Output the (x, y) coordinate of the center of the cell containing the given text.  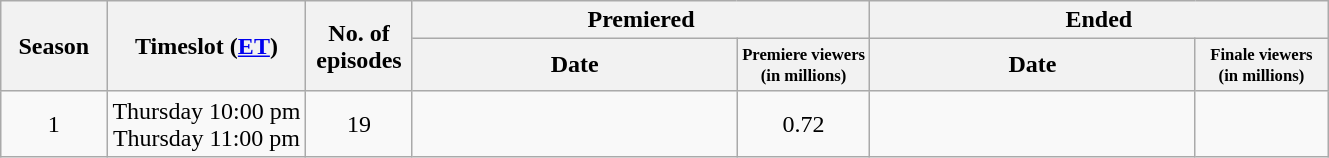
1 (54, 124)
0.72 (804, 124)
Premiere viewers(in millions) (804, 65)
No. ofepisodes (359, 46)
Thursday 10:00 pmThursday 11:00 pm (206, 124)
Timeslot (ET) (206, 46)
Finale viewers(in millions) (1262, 65)
Season (54, 46)
19 (359, 124)
Premiered (641, 20)
Ended (1099, 20)
